Return (x, y) of the center of cell containing provided text 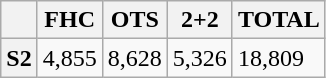
5,326 (200, 58)
FHC (70, 20)
TOTAL (278, 20)
8,628 (134, 58)
OTS (134, 20)
4,855 (70, 58)
2+2 (200, 20)
S2 (19, 58)
18,809 (278, 58)
